Determine the (x, y) coordinate at the center of the cell enclosing the given text.  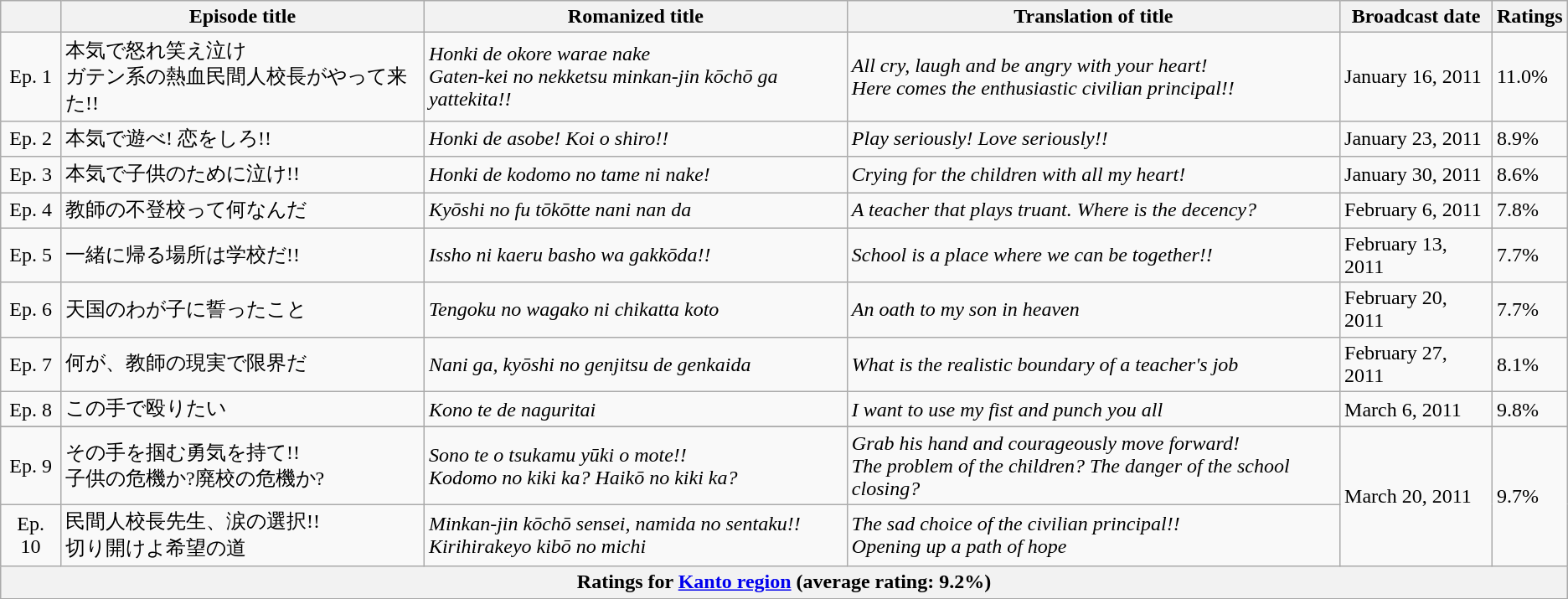
Ratings for Kanto region (average rating: 9.2%) (784, 582)
March 6, 2011 (1416, 409)
8.6% (1529, 174)
7.8% (1529, 211)
Honki de okore warae nake Gaten-kei no nekketsu minkan-jin kōchō ga yattekita!! (635, 77)
この手で殴りたい (242, 409)
Ep. 5 (31, 255)
その手を掴む勇気を持て!! 子供の危機か?廃校の危機か? (242, 466)
February 6, 2011 (1416, 211)
本気で子供のために泣け!! (242, 174)
Issho ni kaeru basho wa gakkōda!! (635, 255)
本気で遊べ! 恋をしろ!! (242, 139)
Honki de asobe! Koi o shiro!! (635, 139)
Nani ga, kyōshi no genjitsu de genkaida (635, 364)
Ep. 4 (31, 211)
Tengoku no wagako ni chikatta koto (635, 310)
Ep. 8 (31, 409)
February 27, 2011 (1416, 364)
An oath to my son in heaven (1093, 310)
8.1% (1529, 364)
Ep. 1 (31, 77)
Ratings (1529, 17)
The sad choice of the civilian principal!! Opening up a path of hope (1093, 535)
Ep. 6 (31, 310)
Crying for the children with all my heart! (1093, 174)
February 13, 2011 (1416, 255)
8.9% (1529, 139)
天国のわが子に誓ったこと (242, 310)
Episode title (242, 17)
Ep. 9 (31, 466)
本気で怒れ笑え泣け ガテン系の熱血民間人校長がやって来た!! (242, 77)
Ep. 2 (31, 139)
Translation of title (1093, 17)
January 16, 2011 (1416, 77)
一緒に帰る場所は学校だ!! (242, 255)
February 20, 2011 (1416, 310)
What is the realistic boundary of a teacher's job (1093, 364)
March 20, 2011 (1416, 497)
Grab his hand and courageously move forward! The problem of the children? The danger of the school closing? (1093, 466)
教師の不登校って何なんだ (242, 211)
Honki de kodomo no tame ni nake! (635, 174)
A teacher that plays truant. Where is the decency? (1093, 211)
Broadcast date (1416, 17)
Minkan-jin kōchō sensei, namida no sentaku!! Kirihirakeyo kibō no michi (635, 535)
9.8% (1529, 409)
Kyōshi no fu tōkōtte nani nan da (635, 211)
Sono te o tsukamu yūki o mote!! Kodomo no kiki ka? Haikō no kiki ka? (635, 466)
11.0% (1529, 77)
Romanized title (635, 17)
Ep. 10 (31, 535)
9.7% (1529, 497)
January 23, 2011 (1416, 139)
Play seriously! Love seriously!! (1093, 139)
Ep. 3 (31, 174)
All cry, laugh and be angry with your heart! Here comes the enthusiastic civilian principal!! (1093, 77)
School is a place where we can be together!! (1093, 255)
Ep. 7 (31, 364)
Kono te de naguritai (635, 409)
January 30, 2011 (1416, 174)
何が、教師の現実で限界だ (242, 364)
民間人校長先生、涙の選択!! 切り開けよ希望の道 (242, 535)
I want to use my fist and punch you all (1093, 409)
